Identify which cell holds the provided text, then report its (X, Y) central coordinate. 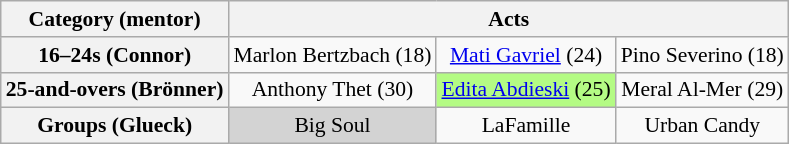
Edita Abdieski (25) (526, 90)
Marlon Bertzbach (18) (333, 55)
Category (mentor) (115, 19)
Mati Gavriel (24) (526, 55)
16–24s (Connor) (115, 55)
Groups (Glueck) (115, 126)
Big Soul (333, 126)
Meral Al-Mer (29) (702, 90)
Pino Severino (18) (702, 55)
Anthony Thet (30) (333, 90)
25-and-overs (Brönner) (115, 90)
Acts (509, 19)
LaFamille (526, 126)
Urban Candy (702, 126)
